Pinpoint the cell where the given text exists, returning its (x, y) midpoint coordinate. 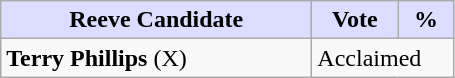
Reeve Candidate (156, 20)
Acclaimed (383, 58)
Terry Phillips (X) (156, 58)
% (426, 20)
Vote (355, 20)
